Pinpoint the cell where the given text exists, returning its (X, Y) midpoint coordinate. 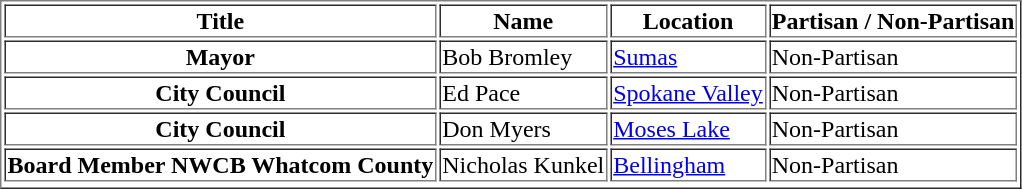
Bellingham (688, 164)
Bob Bromley (523, 56)
Ed Pace (523, 92)
Spokane Valley (688, 92)
Location (688, 20)
Moses Lake (688, 128)
Partisan / Non-Partisan (894, 20)
Title (220, 20)
Mayor (220, 56)
Don Myers (523, 128)
Board Member NWCB Whatcom County (220, 164)
Nicholas Kunkel (523, 164)
Name (523, 20)
Sumas (688, 56)
